Search for the cell housing the specified text and yield its (x, y) center coordinate. 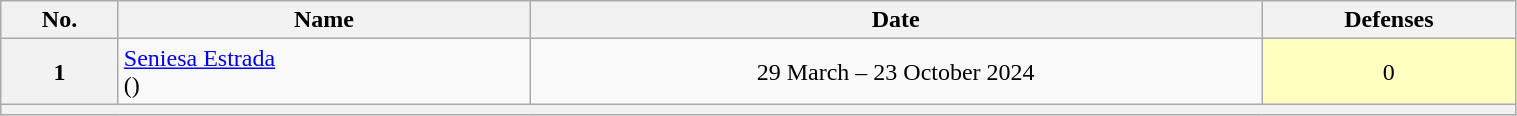
Seniesa Estrada() (324, 72)
Name (324, 20)
29 March – 23 October 2024 (896, 72)
0 (1389, 72)
Defenses (1389, 20)
Date (896, 20)
No. (60, 20)
1 (60, 72)
